Identify which cell holds the provided text, then report its [X, Y] central coordinate. 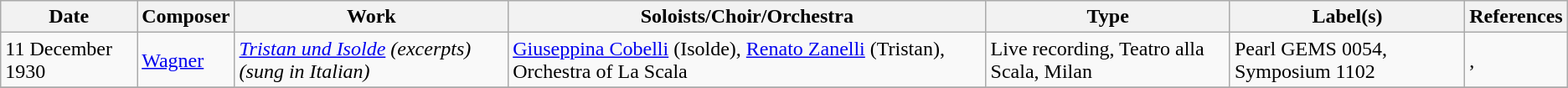
Wagner [186, 60]
Giuseppina Cobelli (Isolde), Renato Zanelli (Tristan), Orchestra of La Scala [747, 60]
Live recording, Teatro alla Scala, Milan [1107, 60]
Type [1107, 17]
, [1516, 60]
Work [372, 17]
Label(s) [1347, 17]
Soloists/Choir/Orchestra [747, 17]
Tristan und Isolde (excerpts) (sung in Italian) [372, 60]
Pearl GEMS 0054, Symposium 1102 [1347, 60]
References [1516, 17]
11 December 1930 [69, 60]
Composer [186, 17]
Date [69, 17]
